Return the [X, Y] coordinate for the center point of the cell that contains the specified text.  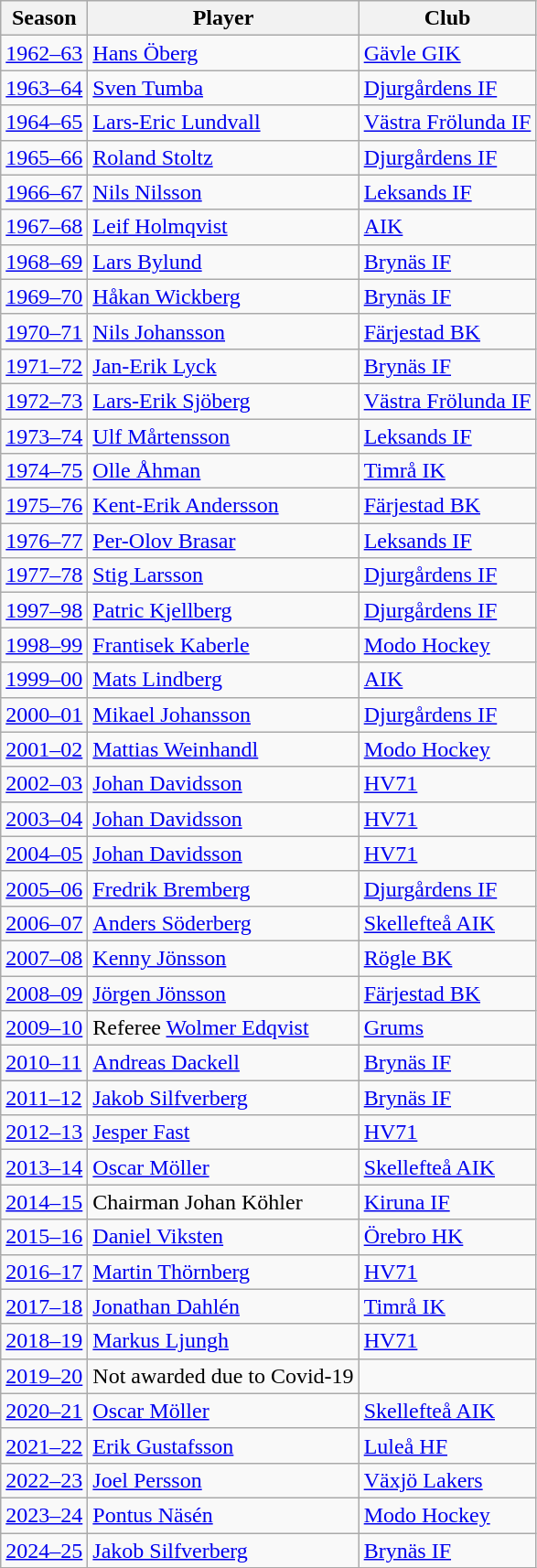
1973–74 [44, 436]
1997–98 [44, 610]
Andreas Dackell [223, 1063]
1964–65 [44, 123]
1975–76 [44, 506]
Mikael Johansson [223, 714]
Lars-Erik Sjöberg [223, 401]
Fredrik Bremberg [223, 888]
Håkan Wickberg [223, 296]
Jan-Erik Lyck [223, 366]
1977–78 [44, 575]
Patric Kjellberg [223, 610]
2001–02 [44, 749]
1968–69 [44, 262]
Luleå HF [447, 1445]
Club [447, 18]
1967–68 [44, 227]
Kiruna IF [447, 1202]
Nils Nilsson [223, 192]
Kenny Jönsson [223, 958]
2021–22 [44, 1445]
1999–00 [44, 680]
Mattias Weinhandl [223, 749]
1976–77 [44, 541]
Frantisek Kaberle [223, 645]
1963–64 [44, 88]
2007–08 [44, 958]
Martin Thörnberg [223, 1272]
2010–11 [44, 1063]
1962–63 [44, 53]
Nils Johansson [223, 331]
2003–04 [44, 819]
2014–15 [44, 1202]
Chairman Johan Köhler [223, 1202]
2018–19 [44, 1341]
2004–05 [44, 854]
Jonathan Dahlén [223, 1306]
2009–10 [44, 1028]
2024–25 [44, 1551]
Mats Lindberg [223, 680]
Lars-Eric Lundvall [223, 123]
Markus Ljungh [223, 1341]
1969–70 [44, 296]
1965–66 [44, 157]
Jesper Fast [223, 1133]
Leif Holmqvist [223, 227]
2000–01 [44, 714]
2023–24 [44, 1515]
2019–20 [44, 1376]
2017–18 [44, 1306]
Jörgen Jönsson [223, 993]
1971–72 [44, 366]
2005–06 [44, 888]
Sven Tumba [223, 88]
2022–23 [44, 1480]
2012–13 [44, 1133]
Gävle GIK [447, 53]
Kent-Erik Andersson [223, 506]
Stig Larsson [223, 575]
2015–16 [44, 1237]
Lars Bylund [223, 262]
Växjö Lakers [447, 1480]
1970–71 [44, 331]
Joel Persson [223, 1480]
Daniel Viksten [223, 1237]
2008–09 [44, 993]
2006–07 [44, 923]
2020–21 [44, 1411]
Grums [447, 1028]
2002–03 [44, 784]
Referee Wolmer Edqvist [223, 1028]
2011–12 [44, 1098]
Not awarded due to Covid-19 [223, 1376]
Player [223, 18]
Anders Söderberg [223, 923]
Örebro HK [447, 1237]
Pontus Näsén [223, 1515]
2016–17 [44, 1272]
1974–75 [44, 471]
Ulf Mårtensson [223, 436]
Olle Åhman [223, 471]
Rögle BK [447, 958]
Season [44, 18]
1972–73 [44, 401]
Roland Stoltz [223, 157]
1966–67 [44, 192]
Erik Gustafsson [223, 1445]
Hans Öberg [223, 53]
2013–14 [44, 1167]
Per-Olov Brasar [223, 541]
1998–99 [44, 645]
